Find where the given text appears and provide that cell's center as (x, y) coordinate. 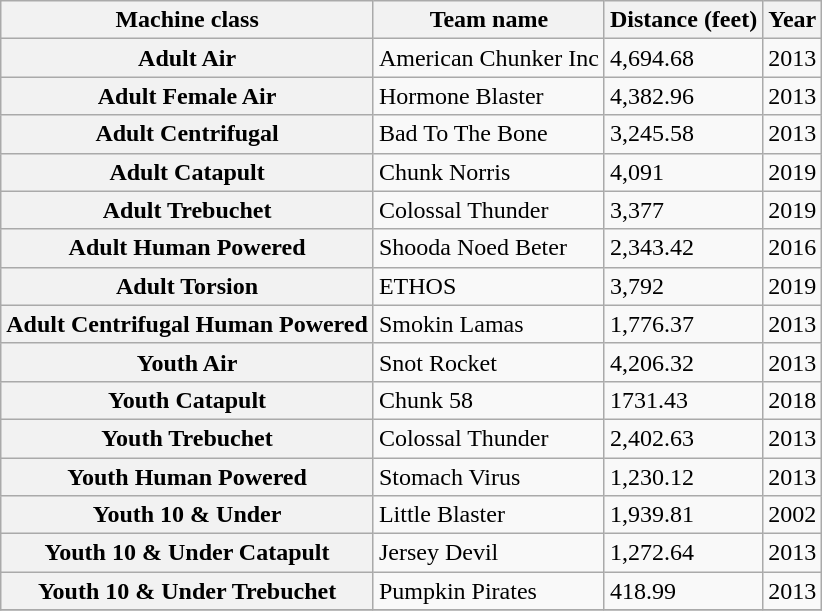
Youth Human Powered (188, 477)
1731.43 (683, 400)
Machine class (188, 20)
3,377 (683, 210)
Youth Catapult (188, 400)
Youth 10 & Under Trebuchet (188, 591)
Adult Air (188, 58)
4,382.96 (683, 96)
1,939.81 (683, 515)
Hormone Blaster (488, 96)
2016 (792, 248)
Adult Centrifugal Human Powered (188, 324)
Shooda Noed Beter (488, 248)
Youth 10 & Under (188, 515)
Adult Trebuchet (188, 210)
Adult Torsion (188, 286)
Bad To The Bone (488, 134)
Adult Female Air (188, 96)
Smokin Lamas (488, 324)
Stomach Virus (488, 477)
Chunk 58 (488, 400)
2,402.63 (683, 438)
2018 (792, 400)
Adult Catapult (188, 172)
Adult Centrifugal (188, 134)
Snot Rocket (488, 362)
Youth Air (188, 362)
Year (792, 20)
Youth Trebuchet (188, 438)
3,245.58 (683, 134)
1,230.12 (683, 477)
American Chunker Inc (488, 58)
Little Blaster (488, 515)
Team name (488, 20)
3,792 (683, 286)
Jersey Devil (488, 553)
2002 (792, 515)
ETHOS (488, 286)
4,206.32 (683, 362)
418.99 (683, 591)
Youth 10 & Under Catapult (188, 553)
Adult Human Powered (188, 248)
Distance (feet) (683, 20)
Chunk Norris (488, 172)
Pumpkin Pirates (488, 591)
1,272.64 (683, 553)
1,776.37 (683, 324)
4,091 (683, 172)
4,694.68 (683, 58)
2,343.42 (683, 248)
